Locate the cell with the specified text and output its [x, y] center coordinate. 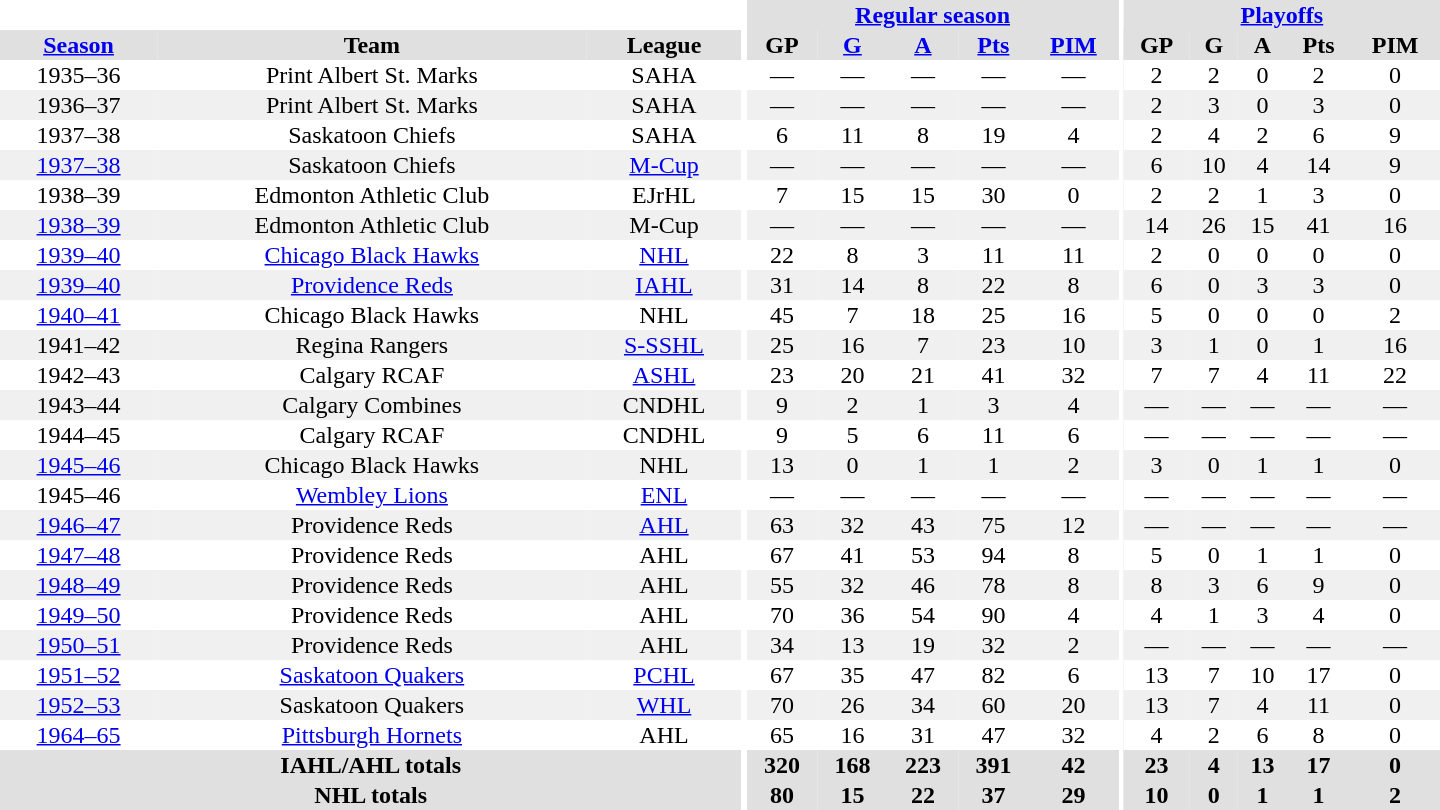
30 [993, 195]
391 [993, 765]
1946–47 [78, 525]
1951–52 [78, 675]
35 [852, 675]
43 [923, 525]
1935–36 [78, 75]
37 [993, 795]
PCHL [664, 675]
Wembley Lions [372, 495]
WHL [664, 705]
12 [1074, 525]
80 [782, 795]
1940–41 [78, 315]
46 [923, 585]
82 [993, 675]
IAHL/AHL totals [370, 765]
Playoffs [1282, 15]
Calgary Combines [372, 405]
45 [782, 315]
223 [923, 765]
320 [782, 765]
League [664, 45]
65 [782, 735]
ENL [664, 495]
42 [1074, 765]
IAHL [664, 285]
Season [78, 45]
36 [852, 615]
90 [993, 615]
54 [923, 615]
Team [372, 45]
168 [852, 765]
1942–43 [78, 375]
1964–65 [78, 735]
S-SSHL [664, 345]
Regina Rangers [372, 345]
1943–44 [78, 405]
94 [993, 555]
78 [993, 585]
63 [782, 525]
1949–50 [78, 615]
1948–49 [78, 585]
1936–37 [78, 105]
Pittsburgh Hornets [372, 735]
EJrHL [664, 195]
60 [993, 705]
1941–42 [78, 345]
1944–45 [78, 435]
1952–53 [78, 705]
29 [1074, 795]
NHL totals [370, 795]
1947–48 [78, 555]
ASHL [664, 375]
Regular season [933, 15]
18 [923, 315]
21 [923, 375]
75 [993, 525]
1950–51 [78, 645]
55 [782, 585]
53 [923, 555]
